Output the (x, y) coordinate of the center of the cell containing the given text.  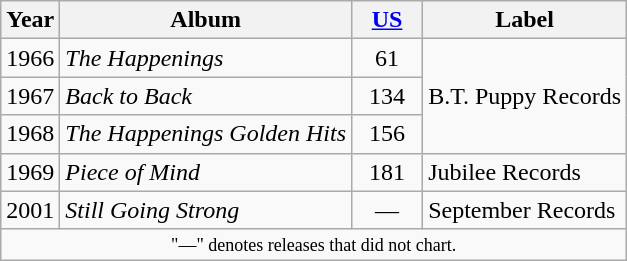
US (388, 20)
"—" denotes releases that did not chart. (314, 244)
September Records (525, 210)
Back to Back (206, 96)
2001 (30, 210)
Album (206, 20)
The Happenings Golden Hits (206, 134)
Still Going Strong (206, 210)
The Happenings (206, 58)
B.T. Puppy Records (525, 96)
1968 (30, 134)
— (388, 210)
156 (388, 134)
Piece of Mind (206, 172)
1967 (30, 96)
Jubilee Records (525, 172)
181 (388, 172)
134 (388, 96)
Year (30, 20)
Label (525, 20)
1969 (30, 172)
1966 (30, 58)
61 (388, 58)
